Return the [x, y] coordinate for the center point of the cell that contains the specified text.  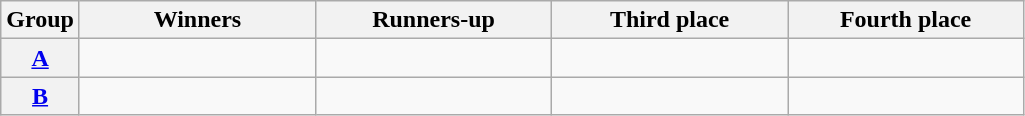
Group [40, 20]
Third place [670, 20]
Runners-up [433, 20]
B [40, 96]
Fourth place [906, 20]
Winners [197, 20]
A [40, 58]
